Capture the cell that displays the provided text and extract its [X, Y] central coordinate. 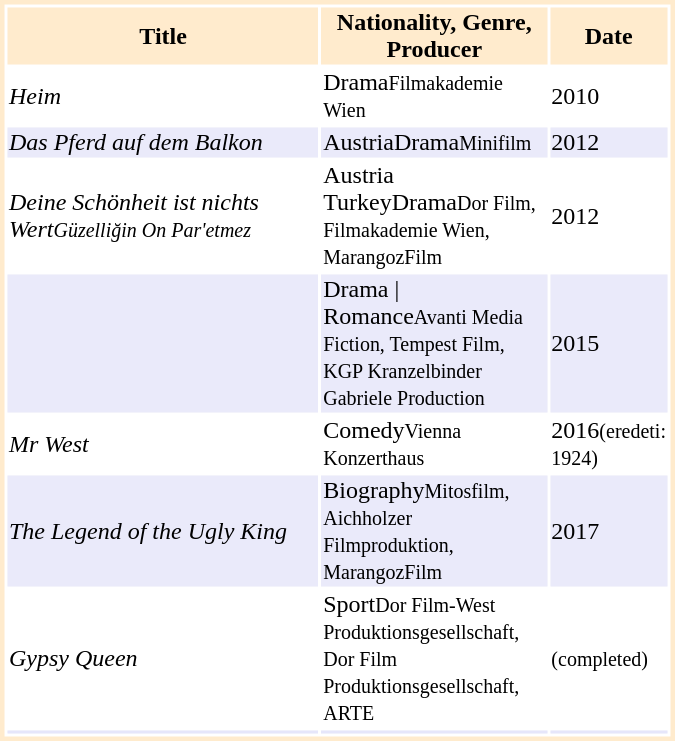
2010 [609, 96]
Deine Schönheit ist nichts WertGüzelliğin On Par'etmez [164, 216]
SportDor Film-West Produktionsgesellschaft, Dor Film Produktionsgesellschaft, ARTE [434, 659]
Drama | RomanceAvanti Media Fiction, Tempest Film, KGP Kranzelbinder Gabriele Production [434, 343]
2017 [609, 532]
(completed) [609, 659]
Nationality, Genre, Producer [434, 36]
2015 [609, 343]
Gypsy Queen [164, 659]
ComedyVienna Konzerthaus [434, 444]
DramaFilmakademie Wien [434, 96]
Date [609, 36]
2016(eredeti: 1924) [609, 444]
The Legend of the Ugly King [164, 532]
BiographyMitosfilm, Aichholzer Filmproduktion, MarangozFilm [434, 532]
Title [164, 36]
Das Pferd auf dem Balkon [164, 143]
Austria TurkeyDramaDor Film, Filmakademie Wien, MarangozFilm [434, 216]
AustriaDramaMinifilm [434, 143]
Heim [164, 96]
Mr West [164, 444]
